Extract the (x, y) coordinate from the center of the cell holding the provided text.  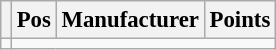
Points (240, 20)
Manufacturer (130, 20)
Pos (34, 20)
